Provide the [X, Y] coordinate of the cell's center where the given text is located.  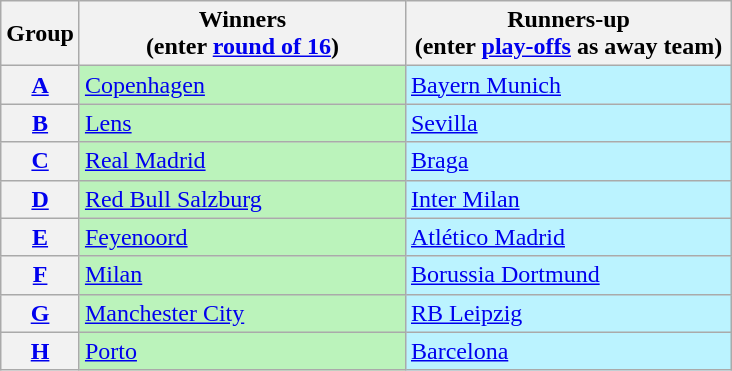
Winners(enter round of 16) [242, 34]
F [40, 275]
Real Madrid [242, 161]
Group [40, 34]
H [40, 351]
Porto [242, 351]
Braga [568, 161]
Atlético Madrid [568, 237]
RB Leipzig [568, 313]
Lens [242, 123]
Copenhagen [242, 85]
Inter Milan [568, 199]
D [40, 199]
Red Bull Salzburg [242, 199]
B [40, 123]
Barcelona [568, 351]
Sevilla [568, 123]
E [40, 237]
Runners-up(enter play-offs as away team) [568, 34]
Manchester City [242, 313]
Milan [242, 275]
G [40, 313]
Borussia Dortmund [568, 275]
C [40, 161]
Feyenoord [242, 237]
Bayern Munich [568, 85]
A [40, 85]
